Locate the cell with the specified text and output its (X, Y) center coordinate. 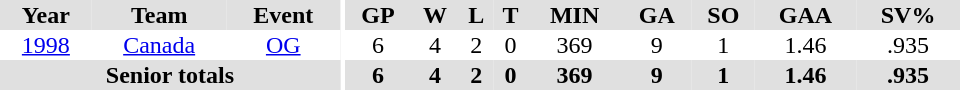
W (436, 15)
Event (284, 15)
GA (657, 15)
Canada (160, 45)
OG (284, 45)
Team (160, 15)
GP (378, 15)
1998 (46, 45)
T (510, 15)
GAA (806, 15)
SV% (908, 15)
L (476, 15)
SO (724, 15)
Year (46, 15)
MIN (575, 15)
Senior totals (170, 75)
